Detect which cell encompasses the target text, then output its [x, y] center coordinate. 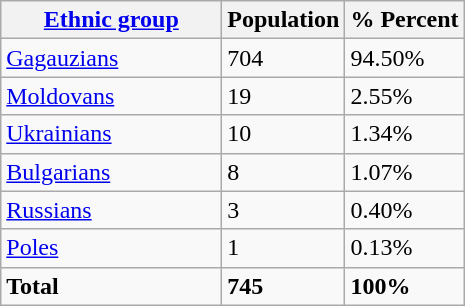
1.07% [404, 172]
0.40% [404, 210]
745 [284, 286]
2.55% [404, 96]
1 [284, 248]
Moldovans [112, 96]
Total [112, 286]
3 [284, 210]
Population [284, 20]
704 [284, 58]
Ukrainians [112, 134]
100% [404, 286]
Bulgarians [112, 172]
8 [284, 172]
1.34% [404, 134]
Poles [112, 248]
94.50% [404, 58]
19 [284, 96]
% Percent [404, 20]
0.13% [404, 248]
Gagauzians [112, 58]
10 [284, 134]
Ethnic group [112, 20]
Russians [112, 210]
